Locate the cell with the specified text and output its [x, y] center coordinate. 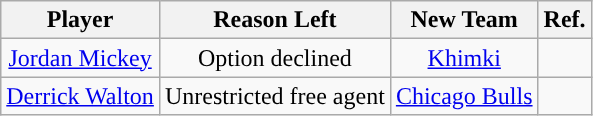
Option declined [274, 58]
Player [80, 20]
Chicago Bulls [464, 96]
Ref. [564, 20]
Khimki [464, 58]
Jordan Mickey [80, 58]
Unrestricted free agent [274, 96]
Reason Left [274, 20]
Derrick Walton [80, 96]
New Team [464, 20]
